Pinpoint the cell where the given text exists, returning its [X, Y] midpoint coordinate. 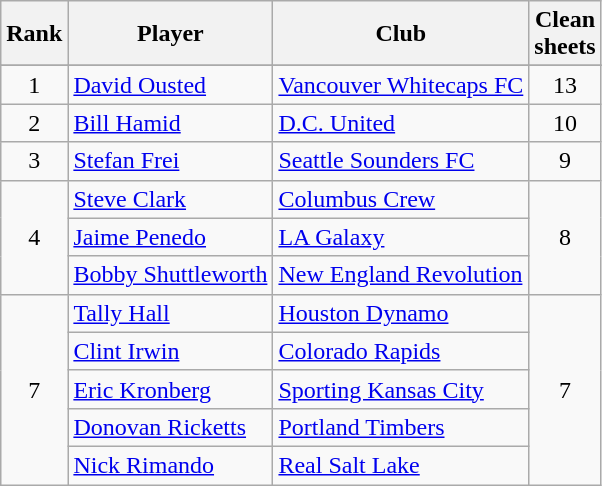
Eric Kronberg [170, 389]
Player [170, 34]
Seattle Sounders FC [401, 161]
1 [34, 85]
LA Galaxy [401, 237]
Stefan Frei [170, 161]
8 [565, 237]
Jaime Penedo [170, 237]
Nick Rimando [170, 465]
9 [565, 161]
Clint Irwin [170, 351]
Tally Hall [170, 313]
Vancouver Whitecaps FC [401, 85]
Bill Hamid [170, 123]
13 [565, 85]
Colorado Rapids [401, 351]
New England Revolution [401, 275]
Steve Clark [170, 199]
Bobby Shuttleworth [170, 275]
Houston Dynamo [401, 313]
D.C. United [401, 123]
Club [401, 34]
4 [34, 237]
Rank [34, 34]
Portland Timbers [401, 427]
Donovan Ricketts [170, 427]
Cleansheets [565, 34]
10 [565, 123]
Sporting Kansas City [401, 389]
Real Salt Lake [401, 465]
David Ousted [170, 85]
2 [34, 123]
3 [34, 161]
Columbus Crew [401, 199]
